Detect which cell encompasses the target text, then output its (x, y) center coordinate. 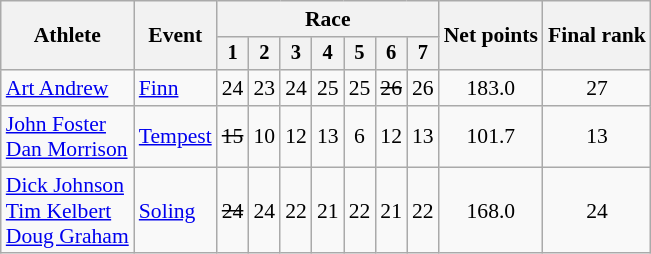
183.0 (491, 88)
Finn (176, 88)
Race (328, 19)
5 (360, 54)
2 (264, 54)
4 (328, 54)
168.0 (491, 210)
15 (233, 136)
Art Andrew (68, 88)
101.7 (491, 136)
John FosterDan Morrison (68, 136)
3 (296, 54)
Dick JohnsonTim KelbertDoug Graham (68, 210)
27 (597, 88)
Final rank (597, 36)
23 (264, 88)
1 (233, 54)
Event (176, 36)
Net points (491, 36)
7 (423, 54)
Athlete (68, 36)
Tempest (176, 136)
Soling (176, 210)
10 (264, 136)
